Identify which cell holds the provided text, then report its (x, y) central coordinate. 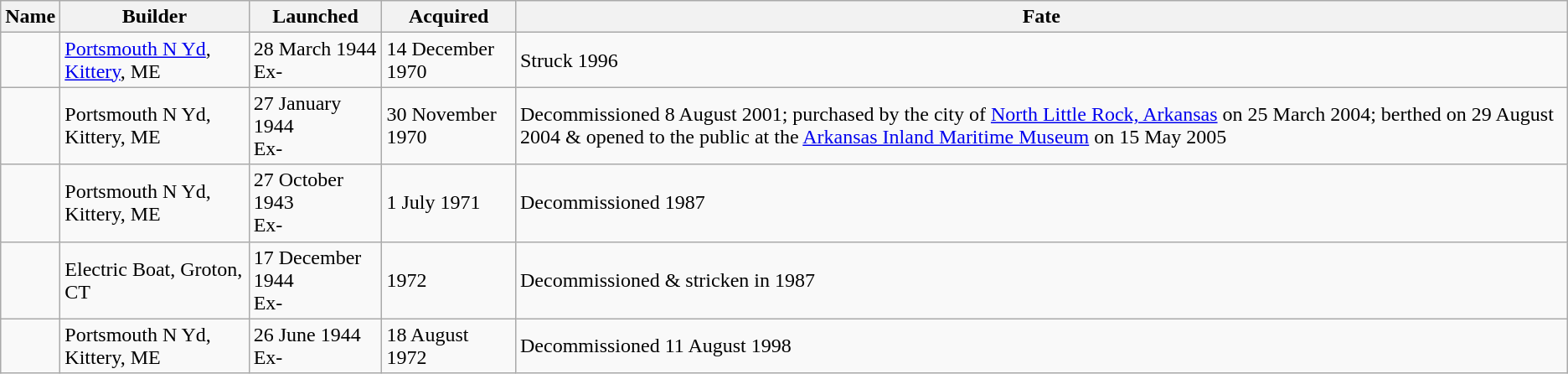
Launched (315, 17)
Builder (154, 17)
Electric Boat, Groton, CT (154, 280)
1 July 1971 (449, 203)
28 March 1944Ex- (315, 60)
1972 (449, 280)
Name (30, 17)
18 August 1972 (449, 345)
Acquired (449, 17)
30 November 1970 (449, 126)
Decommissioned 1987 (1041, 203)
17 December 1944Ex- (315, 280)
Decommissioned 11 August 1998 (1041, 345)
Decommissioned & stricken in 1987 (1041, 280)
27 January 1944Ex- (315, 126)
26 June 1944Ex- (315, 345)
Struck 1996 (1041, 60)
14 December 1970 (449, 60)
Fate (1041, 17)
27 October 1943Ex- (315, 203)
